Locate the cell with the specified text and output its (x, y) center coordinate. 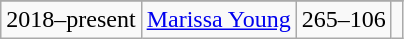
Marissa Young (218, 20)
2018–present (71, 20)
265–106 (344, 20)
